Search for the cell housing the specified text and yield its [x, y] center coordinate. 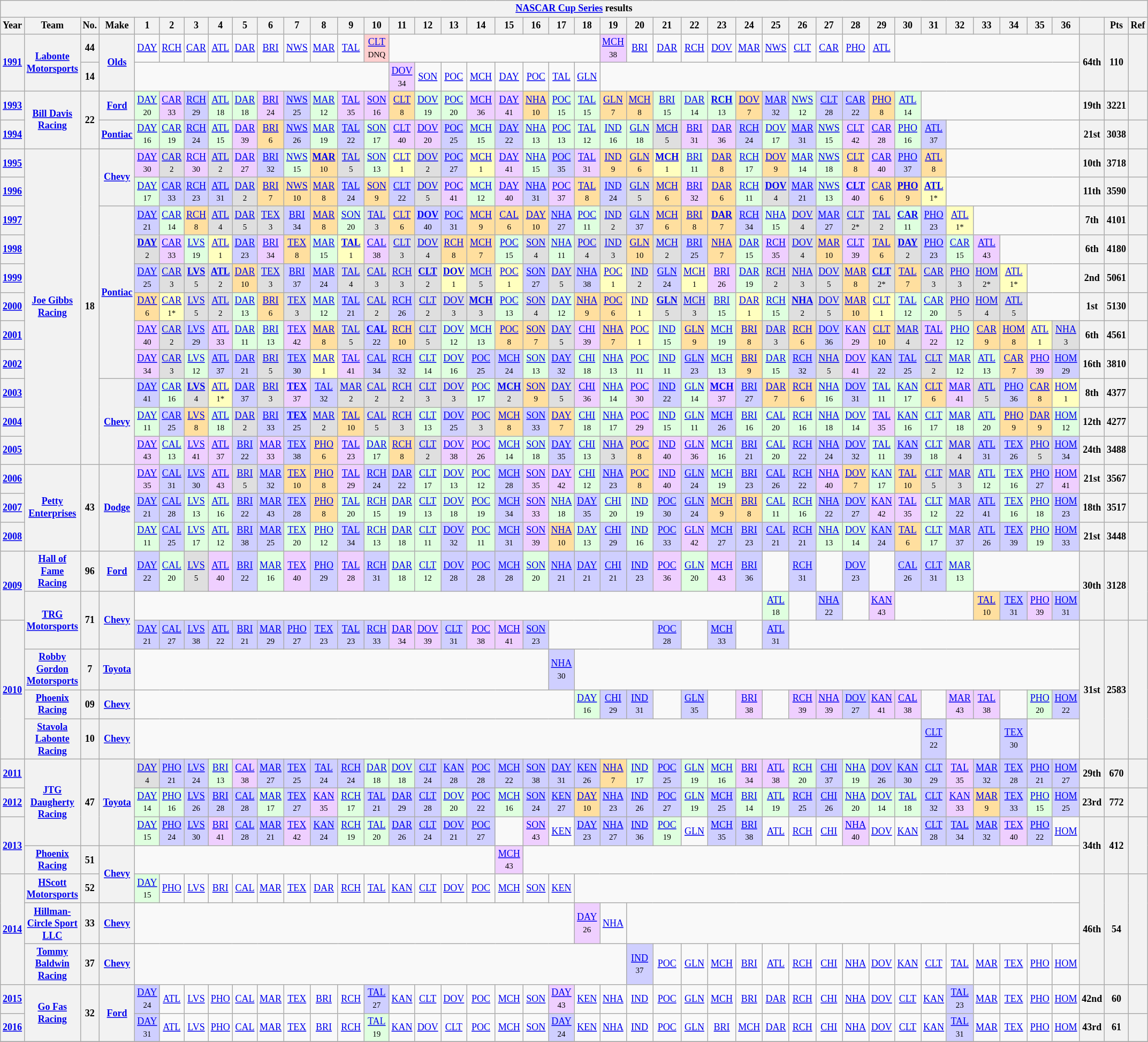
RCH30 [196, 163]
MCH31 [510, 537]
TAL32 [324, 393]
NHA2 [802, 307]
ATL20 [987, 422]
MAR29 [271, 635]
Team [52, 26]
DAR37 [245, 393]
KAN41 [881, 704]
16th [1092, 364]
36 [1066, 26]
6 [271, 26]
POC38 [481, 635]
2005 [13, 450]
MCH22 [510, 774]
1995 [13, 163]
3 [196, 26]
BRI26 [721, 278]
LVS12 [196, 364]
Dodge [117, 507]
BRI7 [271, 192]
DOV28 [454, 571]
GLN42 [695, 537]
3038 [1116, 134]
PHO36 [1014, 393]
2009 [13, 585]
KAN33 [960, 802]
DAY12 [561, 307]
NHA20 [856, 802]
TEX26 [1014, 450]
NWS10 [296, 192]
MAR1 [324, 364]
RCH25 [802, 802]
LVS4 [196, 393]
DAY30 [147, 163]
Year [13, 26]
DOV19 [428, 105]
CLT39 [856, 249]
MAR33 [271, 450]
TAL29 [351, 479]
HOM1 [1066, 393]
SON39 [536, 537]
DAR22 [402, 479]
4 [221, 26]
CHI37 [829, 774]
RCH35 [776, 249]
NHA38 [587, 278]
28 [856, 26]
CHI26 [829, 802]
TAL38 [987, 704]
HOM8 [1014, 336]
ATL41 [987, 508]
TEX33 [1014, 802]
5130 [1116, 307]
BRI3 [271, 393]
NWS13 [829, 192]
MAR31 [802, 134]
ATL13 [987, 364]
CAL3 [377, 278]
BRI16 [749, 422]
KAN30 [908, 774]
Ref [1138, 26]
GLN20 [695, 571]
DOV17 [776, 134]
Joe Gibbs Racing [52, 307]
CAR20 [934, 307]
NHA21 [561, 571]
TRG Motorsports [52, 620]
ATL15 [221, 134]
LVS41 [196, 450]
51 [90, 860]
43 [90, 507]
IND3 [613, 249]
PHO3 [960, 278]
61 [1116, 1028]
CAR9 [987, 336]
4561 [1116, 336]
IND37 [640, 964]
2013 [13, 846]
2003 [13, 393]
NWS26 [296, 134]
DAY4 [147, 774]
DOV1 [454, 278]
24th [1092, 450]
DAR23 [245, 249]
BRI25 [695, 249]
MAR3 [960, 479]
LVS38 [196, 635]
3590 [1116, 192]
2004 [13, 422]
1996 [13, 192]
26 [802, 26]
MCH25 [721, 802]
DOV23 [856, 571]
MAR9 [987, 802]
BRI37 [296, 278]
CLT42 [856, 134]
TEX39 [1014, 537]
DAR3 [776, 336]
TEX38 [296, 450]
21 [667, 26]
34 [1014, 26]
CAR40 [881, 163]
CHI20 [613, 508]
DAR34 [402, 635]
GLN18 [640, 134]
POC35 [561, 163]
DAY34 [147, 364]
HOM4 [987, 307]
NHA30 [561, 670]
TEX31 [1014, 606]
GLN11 [695, 422]
3567 [1116, 479]
LVS8 [196, 422]
LVS13 [196, 508]
52 [90, 888]
MCH35 [721, 831]
DOV9 [776, 163]
BRI14 [749, 802]
ATL22 [221, 635]
2006 [13, 479]
POC37 [561, 192]
2011 [13, 774]
5061 [1116, 278]
CAR8 [1039, 393]
BRI11 [695, 163]
DAR21 [245, 364]
MAR25 [271, 537]
IND17 [640, 774]
MAR14 [802, 163]
HOM33 [1066, 537]
2001 [13, 336]
MAR18 [960, 422]
PHO29 [324, 571]
HOM41 [1066, 479]
1st [1092, 307]
TAL28 [351, 571]
TEX10 [296, 479]
KAN42 [881, 508]
RCH21 [802, 537]
2 [172, 26]
IND31 [640, 704]
3128 [1116, 585]
SON24 [536, 802]
DOV12 [454, 336]
1993 [13, 105]
DAR29 [402, 802]
11 [402, 26]
BRI36 [749, 571]
CHI36 [587, 393]
Make [117, 26]
SON27 [536, 278]
PHO18 [1039, 508]
MAR16 [271, 571]
2014 [13, 929]
412 [1116, 846]
CAR1* [172, 307]
LVS29 [196, 336]
23rd [1092, 802]
BRI24 [271, 105]
CLT14 [428, 364]
DOV39 [428, 635]
Olds [117, 62]
TAL4 [351, 278]
DAR8 [721, 163]
CAL27 [172, 635]
25 [776, 26]
Labonte Motorsports [52, 62]
DOV38 [454, 450]
DAY42 [561, 479]
DOV2 [428, 163]
5 [245, 26]
NWS18 [829, 163]
SON38 [536, 774]
POC4 [587, 249]
71 [90, 620]
NASCAR Cup Series results [574, 9]
DAR5 [245, 220]
GLN10 [640, 249]
DOV40 [428, 220]
NHA19 [856, 774]
ATL8 [934, 163]
CAR15 [960, 249]
MAR41 [960, 393]
TAL18 [908, 802]
DOV36 [829, 336]
DAY7 [561, 422]
Go Fas Racing [52, 1013]
DOV13 [454, 479]
DAY17 [147, 192]
MCH33 [721, 635]
3221 [1116, 105]
IND19 [640, 508]
SON16 [377, 105]
2016 [13, 1028]
8th [1092, 393]
RCH26 [402, 307]
TAL27 [377, 999]
19th [1092, 105]
TAL19 [377, 1028]
35 [1039, 26]
29th [1092, 774]
TAL25 [908, 364]
GLN6 [640, 163]
ATL33 [221, 336]
23 [721, 26]
3448 [1116, 537]
PHO20 [1039, 704]
8 [324, 26]
31 [934, 26]
HOM23 [1066, 508]
MAR17 [271, 802]
110 [1116, 62]
DAR10 [245, 278]
IND23 [640, 571]
4180 [1116, 249]
DAR26 [402, 831]
RCH10 [402, 336]
3488 [1116, 450]
MAR24 [324, 278]
1997 [13, 220]
POC6 [613, 307]
2008 [13, 537]
TAL41 [351, 364]
772 [1116, 802]
GLN37 [640, 220]
2015 [13, 999]
DAR9 [1039, 422]
19 [613, 26]
670 [1116, 774]
BRI41 [221, 831]
MCH34 [510, 508]
DOV26 [881, 774]
RCH33 [377, 635]
2000 [13, 307]
CAR28 [881, 134]
CLT10 [881, 336]
MCH38 [613, 48]
60 [1116, 999]
TAL8 [587, 192]
CAR19 [172, 134]
2002 [13, 364]
CAL34 [377, 364]
DAR14 [695, 105]
DAR1 [749, 307]
PHO15 [1039, 802]
TAL15 [587, 105]
MCH15 [481, 134]
MCH12 [481, 192]
30 [908, 26]
3517 [1116, 508]
BRI27 [749, 393]
IND1 [640, 307]
17 [561, 26]
CAR7 [1014, 364]
NHA14 [613, 393]
NHA17 [613, 422]
DAY20 [147, 105]
TEX27 [296, 802]
2010 [13, 690]
CHI39 [587, 336]
IND24 [613, 192]
1999 [13, 278]
16 [536, 26]
CAL22 [377, 336]
2012 [13, 802]
KAN22 [881, 364]
CAL6 [510, 220]
DAY32 [561, 364]
34th [1092, 846]
CAL25 [172, 537]
MCH7 [481, 249]
37 [90, 964]
43rd [1092, 1028]
RCH11 [749, 192]
POC36 [667, 571]
POC20 [454, 105]
SON35 [536, 479]
GLN14 [695, 393]
KEN26 [587, 774]
ATL40 [221, 571]
PHO19 [1039, 537]
LVS17 [196, 537]
TEX20 [296, 537]
CLTDNQ [377, 48]
HOM27 [1066, 774]
PHO24 [172, 831]
ATL26 [987, 537]
DAR13 [245, 307]
20 [640, 26]
KAN39 [908, 450]
Hillman-Circle Sport LLC [52, 923]
KAN29 [856, 336]
12 [428, 26]
CLT11 [428, 537]
CAR25 [172, 422]
NHA31 [536, 192]
HOM2* [987, 278]
KEN27 [561, 802]
CAR14 [172, 220]
DAY14 [147, 802]
LVS24 [196, 774]
HOM34 [1066, 450]
TAL2 [881, 220]
IND36 [640, 831]
BRI9 [749, 364]
MCH27 [721, 537]
NHA9 [587, 307]
DOV41 [856, 364]
Pts [1116, 26]
9 [351, 26]
GLN9 [695, 336]
64th [1092, 62]
GLN7 [613, 105]
SON7 [536, 336]
RCH19 [351, 831]
KAN35 [324, 802]
2007 [13, 508]
TEX23 [324, 635]
54 [1116, 929]
TEX37 [296, 393]
2583 [1116, 690]
CAL13 [172, 450]
DOV16 [454, 364]
DOV25 [454, 422]
IND9 [613, 163]
SON17 [377, 134]
NHA16 [829, 393]
DAR11 [245, 336]
DAR27 [245, 163]
DOV31 [856, 393]
1 [147, 26]
POC12 [481, 479]
POC26 [481, 450]
HOM22 [1066, 704]
PHO6 [324, 450]
IND26 [640, 802]
RCH20 [802, 774]
NHA5 [829, 364]
RCH39 [802, 704]
DAR36 [721, 134]
TAL7 [908, 278]
27 [829, 26]
09 [90, 704]
CHI21 [613, 571]
CAR6 [881, 192]
Petty Enterprises [52, 507]
POC22 [481, 802]
CLT18 [934, 450]
CAR16 [172, 393]
CAR11 [908, 220]
18th [1092, 508]
MCH26 [721, 422]
1991 [13, 62]
CHI13 [587, 450]
Robby Gordon Motorsports [52, 670]
CAL5 [377, 422]
ATL16 [221, 508]
CLT29 [934, 774]
1998 [13, 249]
MCH14 [510, 450]
BRI33 [271, 422]
DAR6 [721, 192]
GLN36 [695, 450]
MCH36 [481, 105]
GLN35 [695, 704]
TEX8 [296, 249]
DOV34 [402, 77]
TAL3 [377, 220]
47 [90, 803]
CAL21 [776, 537]
NWS12 [802, 105]
POC29 [640, 422]
HScott Motorsports [52, 888]
PHO22 [1039, 831]
7th [1092, 220]
POC33 [667, 537]
HOM12 [1066, 422]
MCH41 [510, 635]
13 [454, 26]
MAR37 [960, 537]
NHA39 [829, 704]
10th [1092, 163]
3718 [1116, 163]
46th [1092, 929]
LVS26 [196, 802]
RCH29 [196, 105]
GLN23 [695, 364]
4101 [1116, 220]
POC41 [454, 192]
4277 [1116, 422]
POC3 [481, 422]
KAN16 [908, 422]
30th [1092, 585]
DAR17 [377, 450]
CAR22 [856, 105]
15 [510, 26]
29 [881, 26]
SON18 [536, 450]
CAL11 [776, 508]
4377 [1116, 393]
CAL31 [172, 479]
ATL19 [776, 802]
2nd [1092, 278]
ATL38 [776, 774]
Bill Davis Racing [52, 120]
DAY13 [587, 537]
HOM25 [1066, 802]
DAR39 [245, 134]
RCH34 [749, 220]
NHA11 [561, 249]
HOM29 [1066, 364]
RCH23 [196, 192]
KAN43 [881, 606]
42nd [1092, 999]
JTG Daugherty Racing [52, 803]
ATL4 [221, 220]
DAY25 [147, 278]
NWS25 [296, 105]
TAL1 [351, 249]
BRI31 [695, 134]
MAR13 [960, 571]
3810 [1116, 364]
HOM31 [1066, 606]
IND11 [667, 364]
1994 [13, 134]
No. [90, 26]
ATL14 [908, 105]
44 [90, 48]
Stavola Labonte Racing [52, 739]
CHI12 [587, 479]
NHA24 [829, 450]
MCH37 [721, 393]
KAN28 [454, 774]
PHO37 [908, 163]
12th [1092, 422]
Hall of Fame Racing [52, 571]
SON23 [536, 635]
24 [749, 26]
BRI28 [221, 802]
96 [90, 571]
POC17 [481, 393]
11th [1092, 192]
DAY26 [587, 923]
DAY6 [147, 307]
LVS19 [196, 249]
DAY23 [587, 831]
CLT32 [934, 802]
IND22 [667, 393]
DOV21 [454, 831]
MAR19 [324, 134]
Tommy Baldwin Racing [52, 964]
SON43 [536, 831]
POC31 [454, 220]
MCH24 [510, 364]
MAR15 [324, 249]
31st [1092, 690]
MAR22 [960, 508]
